Detect which cell encompasses the target text, then output its [X, Y] center coordinate. 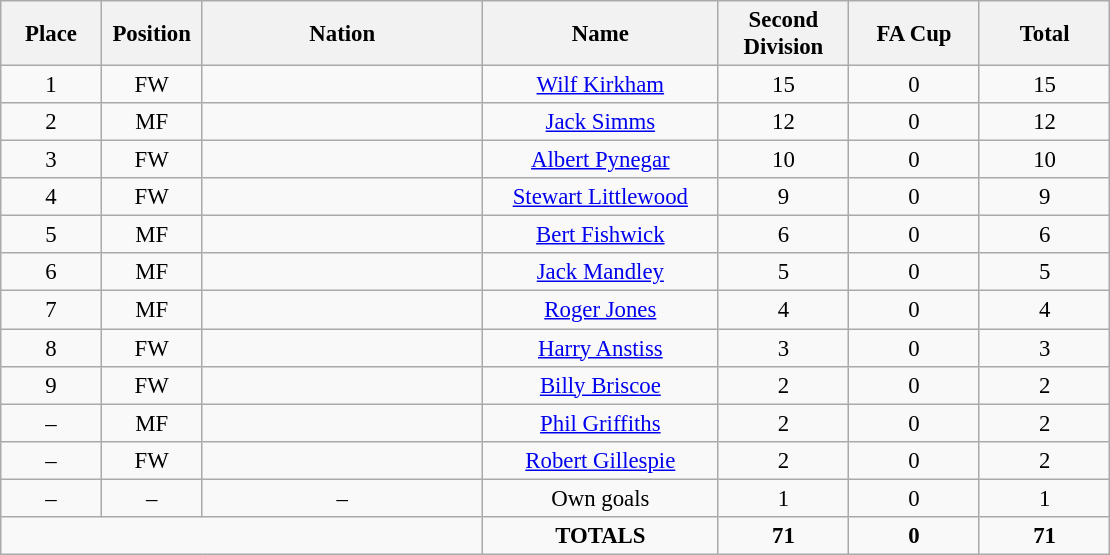
Harry Anstiss [601, 348]
Place [52, 34]
Jack Simms [601, 122]
Wilf Kirkham [601, 85]
Robert Gillespie [601, 460]
Name [601, 34]
Nation [342, 34]
TOTALS [601, 536]
Albert Pynegar [601, 160]
Roger Jones [601, 310]
7 [52, 310]
Total [1044, 34]
Stewart Littlewood [601, 197]
8 [52, 348]
Position [152, 34]
FA Cup [914, 34]
Phil Griffiths [601, 423]
Own goals [601, 498]
Jack Mandley [601, 273]
Billy Briscoe [601, 385]
Second Division [784, 34]
Bert Fishwick [601, 235]
